From the cell containing the given text, extract its center point as (x, y) coordinate. 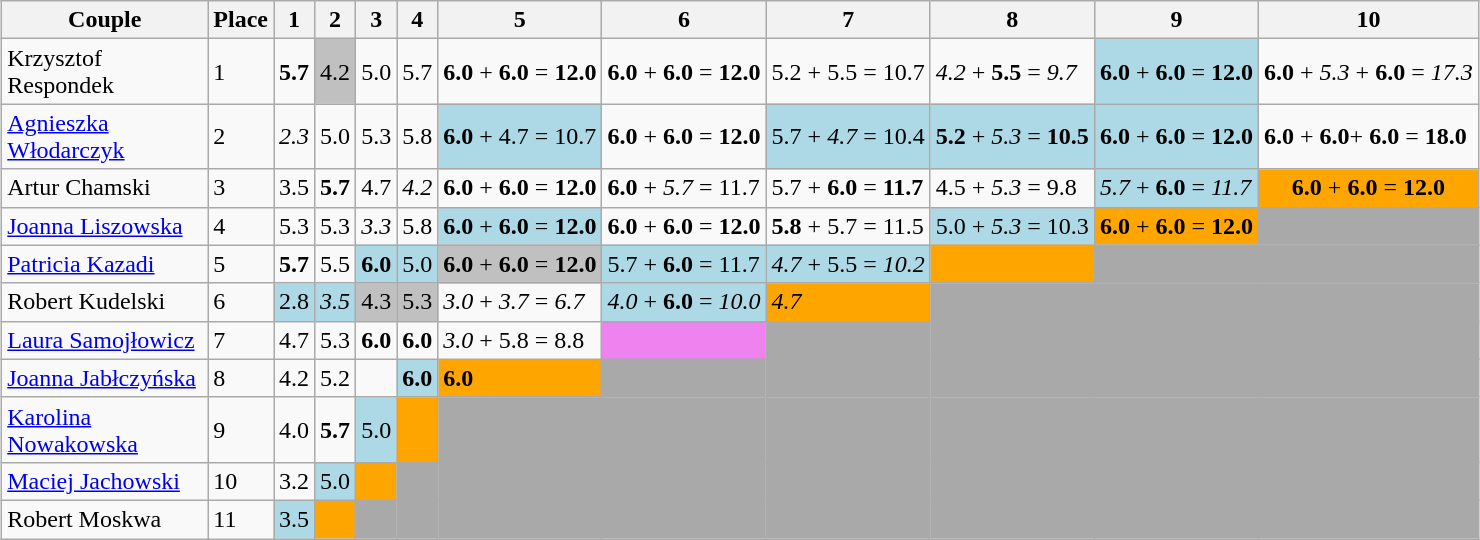
6.0 + 5.3 + 6.0 = 17.3 (1369, 72)
Joanna Jabłczyńska (105, 378)
3.2 (294, 481)
5.2 (336, 378)
2.3 (294, 136)
5.2 + 5.5 = 10.7 (848, 72)
Robert Kudelski (105, 302)
4.2 + 5.5 = 9.7 (1012, 72)
5.5 (336, 264)
4.0 + 6.0 = 10.0 (684, 302)
4.5 + 5.3 = 9.8 (1012, 188)
Robert Moskwa (105, 519)
5.0 + 5.3 = 10.3 (1012, 226)
4.0 (294, 430)
5.7 + 4.7 = 10.4 (848, 136)
4.7 + 5.5 = 10.2 (848, 264)
2.8 (294, 302)
Karolina Nowakowska (105, 430)
11 (241, 519)
Patricia Kazadi (105, 264)
6.0 + 5.7 = 11.7 (684, 188)
5.2 + 5.3 = 10.5 (1012, 136)
Artur Chamski (105, 188)
4.3 (376, 302)
6.0 + 6.0+ 6.0 = 18.0 (1369, 136)
3.0 + 3.7 = 6.7 (520, 302)
3.3 (376, 226)
3.0 + 5.8 = 8.8 (520, 340)
6.0 + 4.7 = 10.7 (520, 136)
Laura Samojłowicz (105, 340)
5.8 + 5.7 = 11.5 (848, 226)
Couple (105, 20)
Agnieszka Włodarczyk (105, 136)
Place (241, 20)
Joanna Liszowska (105, 226)
Krzysztof Respondek (105, 72)
Maciej Jachowski (105, 481)
